Pinpoint the cell where the given text exists, returning its [X, Y] midpoint coordinate. 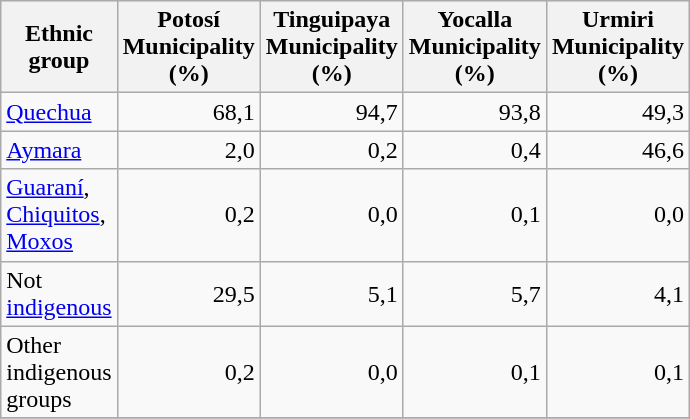
5,7 [474, 294]
49,3 [618, 112]
Guaraní, Chiquitos, Moxos [59, 215]
Urmiri Municipality (%) [618, 47]
94,7 [332, 112]
46,6 [618, 150]
Aymara [59, 150]
Tinguipaya Municipality (%) [332, 47]
29,5 [188, 294]
2,0 [188, 150]
Quechua [59, 112]
Not indigenous [59, 294]
93,8 [474, 112]
Potosí Municipality (%) [188, 47]
Yocalla Municipality (%) [474, 47]
0,4 [474, 150]
68,1 [188, 112]
5,1 [332, 294]
Other indigenous groups [59, 372]
Ethnic group [59, 47]
4,1 [618, 294]
